Locate the cell with the specified text and output its [x, y] center coordinate. 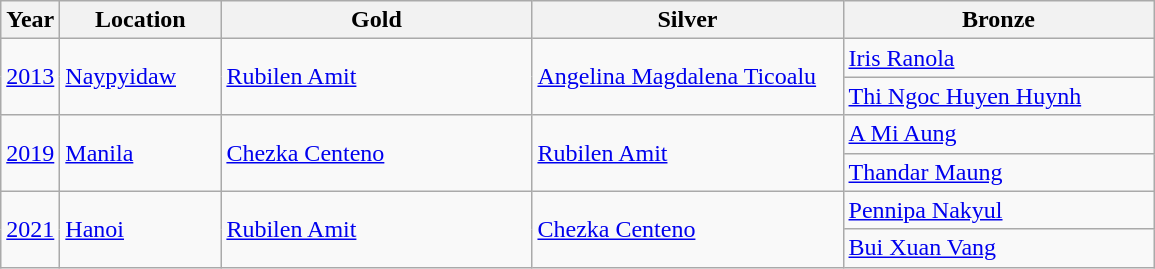
Angelina Magdalena Ticoalu [688, 77]
Thandar Maung [998, 172]
2019 [30, 153]
Thi Ngoc Huyen Huynh [998, 96]
Iris Ranola [998, 58]
Hanoi [140, 229]
Bui Xuan Vang [998, 248]
Gold [376, 20]
Silver [688, 20]
Naypyidaw [140, 77]
Year [30, 20]
2013 [30, 77]
Manila [140, 153]
A Mi Aung [998, 134]
2021 [30, 229]
Bronze [998, 20]
Pennipa Nakyul [998, 210]
Location [140, 20]
